Pinpoint the cell where the given text exists, returning its (x, y) midpoint coordinate. 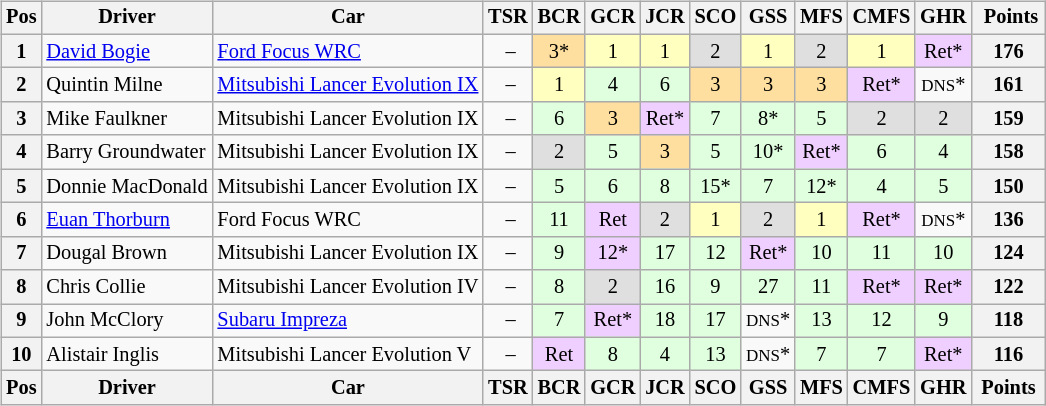
159 (1008, 119)
116 (1008, 354)
16 (664, 287)
David Bogie (126, 51)
136 (1008, 220)
176 (1008, 51)
161 (1008, 85)
Mitsubishi Lancer Evolution IV (348, 287)
Barry Groundwater (126, 152)
122 (1008, 287)
18 (664, 321)
Dougal Brown (126, 253)
150 (1008, 186)
15* (716, 186)
Mike Faulkner (126, 119)
3* (560, 51)
Mitsubishi Lancer Evolution V (348, 354)
Subaru Impreza (348, 321)
8* (768, 119)
Euan Thorburn (126, 220)
John McClory (126, 321)
Quintin Milne (126, 85)
Donnie MacDonald (126, 186)
10* (768, 152)
Alistair Inglis (126, 354)
158 (1008, 152)
27 (768, 287)
Chris Collie (126, 287)
118 (1008, 321)
124 (1008, 253)
